Search for the cell housing the specified text and yield its (x, y) center coordinate. 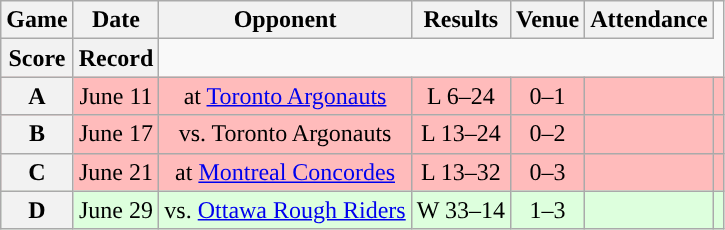
Game (37, 20)
W 33–14 (460, 210)
Attendance (649, 20)
vs. Toronto Argonauts (285, 134)
1–3 (548, 210)
at Montreal Concordes (285, 172)
L 13–32 (460, 172)
0–1 (548, 96)
D (37, 210)
B (37, 134)
vs. Ottawa Rough Riders (285, 210)
Results (460, 20)
L 6–24 (460, 96)
C (37, 172)
at Toronto Argonauts (285, 96)
June 29 (116, 210)
0–3 (548, 172)
June 11 (116, 96)
Score (37, 58)
Venue (548, 20)
June 17 (116, 134)
A (37, 96)
Record (116, 58)
June 21 (116, 172)
Date (116, 20)
Opponent (285, 20)
0–2 (548, 134)
L 13–24 (460, 134)
